Locate the cell with the specified text and output its [x, y] center coordinate. 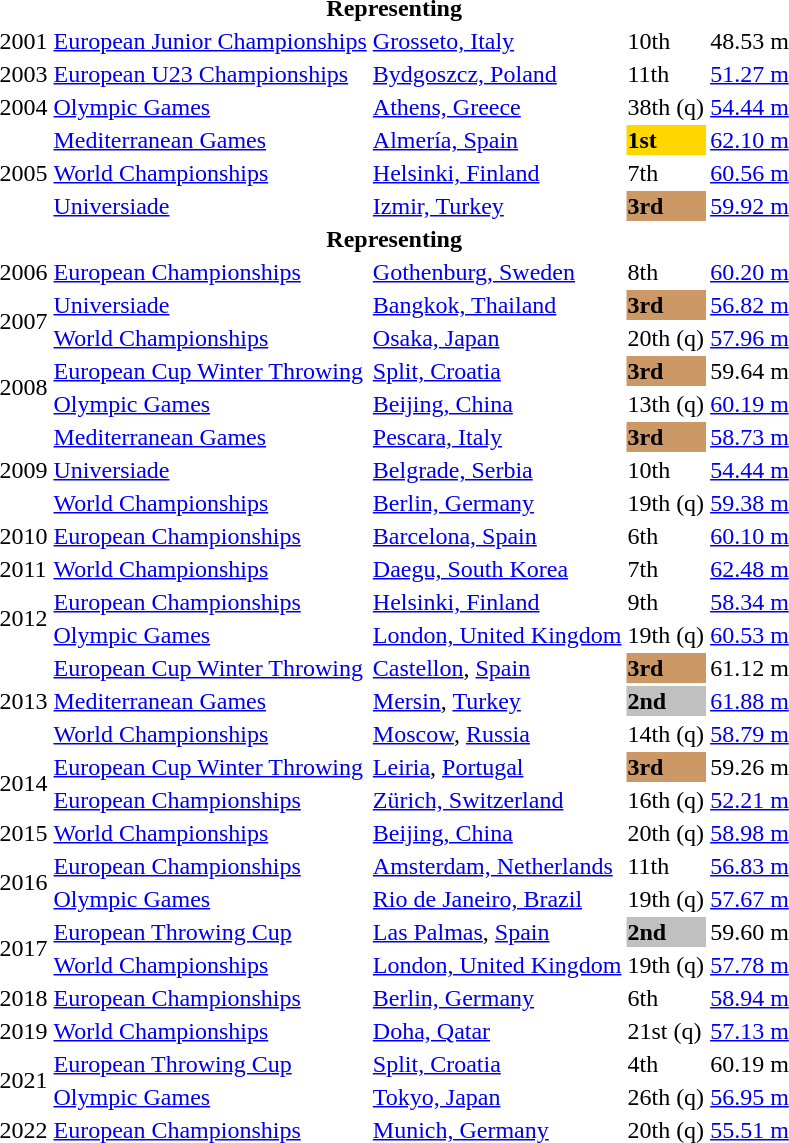
Pescara, Italy [497, 437]
Barcelona, Spain [497, 536]
Doha, Qatar [497, 1031]
European U23 Championships [210, 74]
Osaka, Japan [497, 338]
4th [666, 1064]
Tokyo, Japan [497, 1097]
Las Palmas, Spain [497, 932]
Mersin, Turkey [497, 701]
Belgrade, Serbia [497, 470]
Leiria, Portugal [497, 767]
Bangkok, Thailand [497, 305]
26th (q) [666, 1097]
9th [666, 602]
Rio de Janeiro, Brazil [497, 899]
Moscow, Russia [497, 734]
Castellon, Spain [497, 668]
Daegu, South Korea [497, 569]
Zürich, Switzerland [497, 800]
38th (q) [666, 107]
Athens, Greece [497, 107]
21st (q) [666, 1031]
Bydgoszcz, Poland [497, 74]
16th (q) [666, 800]
Amsterdam, Netherlands [497, 866]
European Junior Championships [210, 41]
Almería, Spain [497, 140]
Izmir, Turkey [497, 206]
1st [666, 140]
14th (q) [666, 734]
13th (q) [666, 404]
Gothenburg, Sweden [497, 272]
8th [666, 272]
Grosseto, Italy [497, 41]
